Return the [x, y] coordinate for the center point of the cell that contains the specified text.  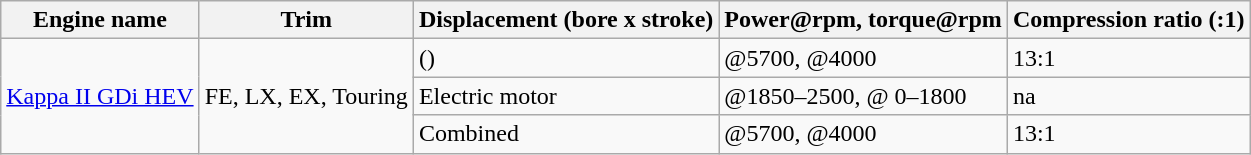
na [1128, 96]
() [566, 58]
Displacement (bore x stroke) [566, 20]
Power@rpm, torque@rpm [864, 20]
Trim [306, 20]
Combined [566, 134]
Kappa II GDi HEV [100, 96]
Compression ratio (:1) [1128, 20]
Engine name [100, 20]
FE, LX, EX, Touring [306, 96]
@1850–2500, @ 0–1800 [864, 96]
Electric motor [566, 96]
